Return (x, y) of the center of cell containing provided text 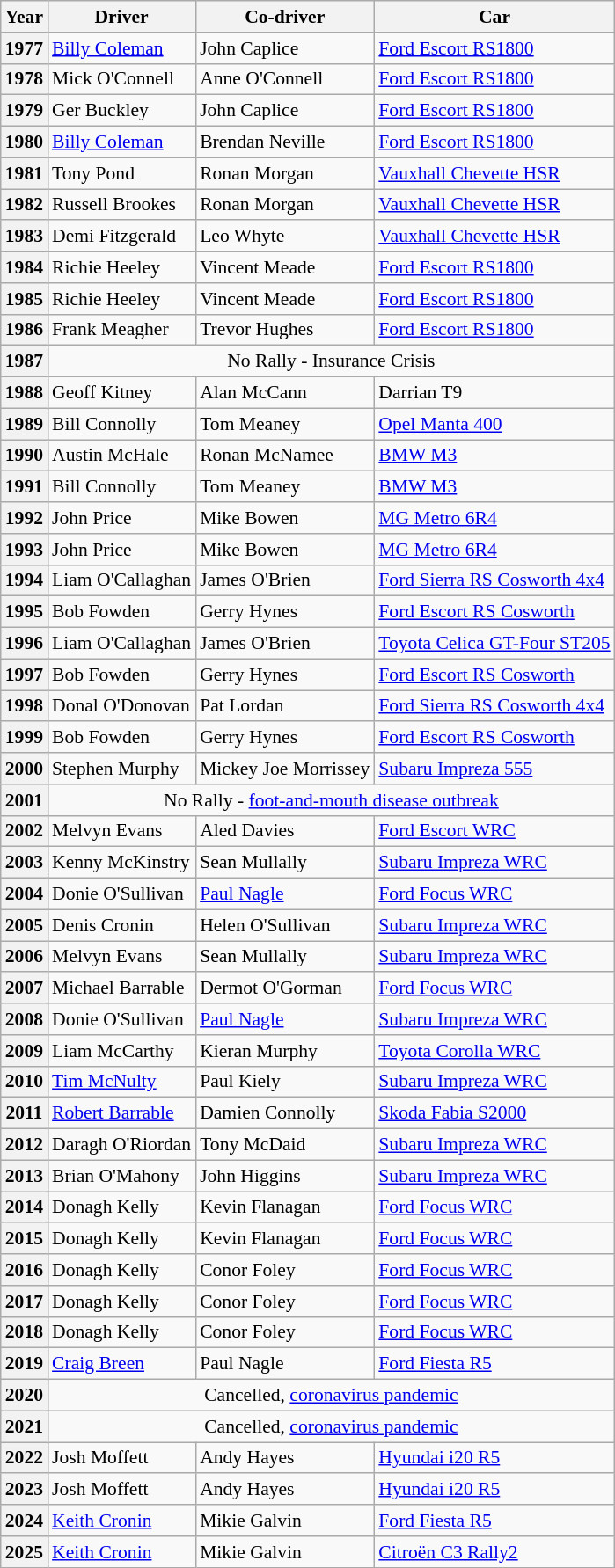
1982 (25, 205)
2020 (25, 1396)
1978 (25, 79)
Tony Pond (121, 173)
John Higgins (285, 1176)
Mickey Joe Morrissey (285, 769)
Ger Buckley (121, 111)
Frank Meagher (121, 330)
Anne O'Connell (285, 79)
Ronan McNamee (285, 456)
Tim McNulty (121, 1082)
1977 (25, 48)
2012 (25, 1145)
2016 (25, 1270)
Darrian T9 (494, 393)
1981 (25, 173)
1994 (25, 580)
Paul Kiely (285, 1082)
2022 (25, 1458)
1996 (25, 644)
Toyota Celica GT-Four ST205 (494, 644)
Russell Brookes (121, 205)
Ford Escort WRC (494, 831)
1999 (25, 738)
Donal O'Donovan (121, 706)
Citroën C3 Rally2 (494, 1552)
2003 (25, 863)
2007 (25, 988)
Subaru Impreza 555 (494, 769)
1992 (25, 518)
Dermot O'Gorman (285, 988)
1993 (25, 550)
2021 (25, 1426)
Denis Cronin (121, 925)
Car (494, 17)
1987 (25, 361)
2006 (25, 957)
1995 (25, 612)
2009 (25, 1051)
No Rally - Insurance Crisis (331, 361)
1979 (25, 111)
Austin McHale (121, 456)
2010 (25, 1082)
Toyota Corolla WRC (494, 1051)
2018 (25, 1332)
2019 (25, 1364)
2002 (25, 831)
Brian O'Mahony (121, 1176)
Daragh O'Riordan (121, 1145)
1991 (25, 487)
1984 (25, 267)
Michael Barrable (121, 988)
Kieran Murphy (285, 1051)
Geoff Kitney (121, 393)
2008 (25, 1019)
2013 (25, 1176)
1980 (25, 142)
Leo Whyte (285, 237)
No Rally - foot-and-mouth disease outbreak (331, 800)
Helen O'Sullivan (285, 925)
2023 (25, 1490)
Craig Breen (121, 1364)
1985 (25, 299)
2011 (25, 1113)
1989 (25, 424)
Alan McCann (285, 393)
Driver (121, 17)
1986 (25, 330)
2017 (25, 1302)
2001 (25, 800)
Liam McCarthy (121, 1051)
2004 (25, 894)
1988 (25, 393)
Demi Fitzgerald (121, 237)
2024 (25, 1521)
2005 (25, 925)
Co-driver (285, 17)
Year (25, 17)
2000 (25, 769)
2025 (25, 1552)
1990 (25, 456)
1997 (25, 675)
Tony McDaid (285, 1145)
Skoda Fabia S2000 (494, 1113)
Mick O'Connell (121, 79)
1983 (25, 237)
Brendan Neville (285, 142)
Damien Connolly (285, 1113)
2015 (25, 1239)
2014 (25, 1207)
Trevor Hughes (285, 330)
Opel Manta 400 (494, 424)
1998 (25, 706)
Kenny McKinstry (121, 863)
Aled Davies (285, 831)
Pat Lordan (285, 706)
Robert Barrable (121, 1113)
Stephen Murphy (121, 769)
